Find where the given text appears and provide that cell's center as (X, Y) coordinate. 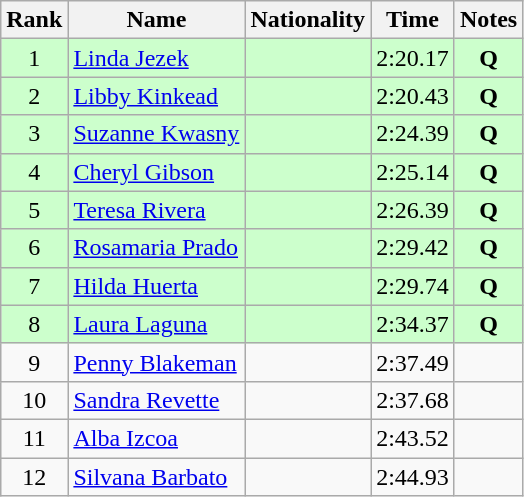
2:43.52 (413, 438)
Laura Laguna (156, 324)
Cheryl Gibson (156, 172)
2:20.17 (413, 58)
2:34.37 (413, 324)
Hilda Huerta (156, 286)
Penny Blakeman (156, 362)
2:24.39 (413, 134)
Nationality (308, 20)
4 (34, 172)
Name (156, 20)
2:25.14 (413, 172)
Time (413, 20)
2:29.74 (413, 286)
9 (34, 362)
8 (34, 324)
6 (34, 248)
12 (34, 477)
10 (34, 400)
2:29.42 (413, 248)
Rank (34, 20)
2 (34, 96)
5 (34, 210)
2:37.68 (413, 400)
11 (34, 438)
2:26.39 (413, 210)
2:37.49 (413, 362)
Libby Kinkead (156, 96)
Linda Jezek (156, 58)
1 (34, 58)
Sandra Revette (156, 400)
Suzanne Kwasny (156, 134)
Teresa Rivera (156, 210)
2:20.43 (413, 96)
2:44.93 (413, 477)
Alba Izcoa (156, 438)
Silvana Barbato (156, 477)
Notes (488, 20)
Rosamaria Prado (156, 248)
3 (34, 134)
7 (34, 286)
